Search for the cell housing the specified text and yield its (x, y) center coordinate. 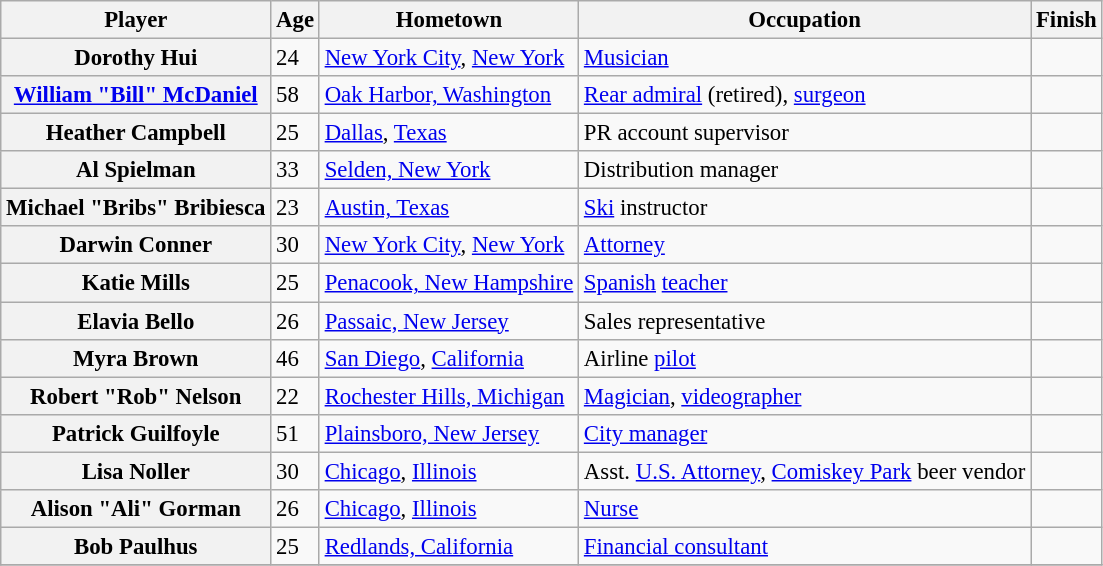
Nurse (805, 509)
Ski instructor (805, 208)
Myra Brown (136, 358)
Hometown (448, 20)
Airline pilot (805, 358)
Penacook, New Hampshire (448, 283)
Attorney (805, 245)
Musician (805, 58)
24 (296, 58)
Passaic, New Jersey (448, 321)
Asst. U.S. Attorney, Comiskey Park beer vendor (805, 471)
Robert "Rob" Nelson (136, 396)
Finish (1066, 20)
William "Bill" McDaniel (136, 95)
Bob Paulhus (136, 546)
Occupation (805, 20)
Lisa Noller (136, 471)
Plainsboro, New Jersey (448, 433)
33 (296, 170)
Katie Mills (136, 283)
Player (136, 20)
Elavia Bello (136, 321)
Rear admiral (retired), surgeon (805, 95)
Financial consultant (805, 546)
City manager (805, 433)
Selden, New York (448, 170)
Al Spielman (136, 170)
San Diego, California (448, 358)
Distribution manager (805, 170)
51 (296, 433)
Patrick Guilfoyle (136, 433)
Dorothy Hui (136, 58)
Redlands, California (448, 546)
Darwin Conner (136, 245)
Oak Harbor, Washington (448, 95)
46 (296, 358)
22 (296, 396)
Age (296, 20)
Spanish teacher (805, 283)
Austin, Texas (448, 208)
Sales representative (805, 321)
Rochester Hills, Michigan (448, 396)
Alison "Ali" Gorman (136, 509)
58 (296, 95)
23 (296, 208)
Heather Campbell (136, 133)
Michael "Bribs" Bribiesca (136, 208)
PR account supervisor (805, 133)
Dallas, Texas (448, 133)
Magician, videographer (805, 396)
